Return (x, y) of the center of cell containing provided text 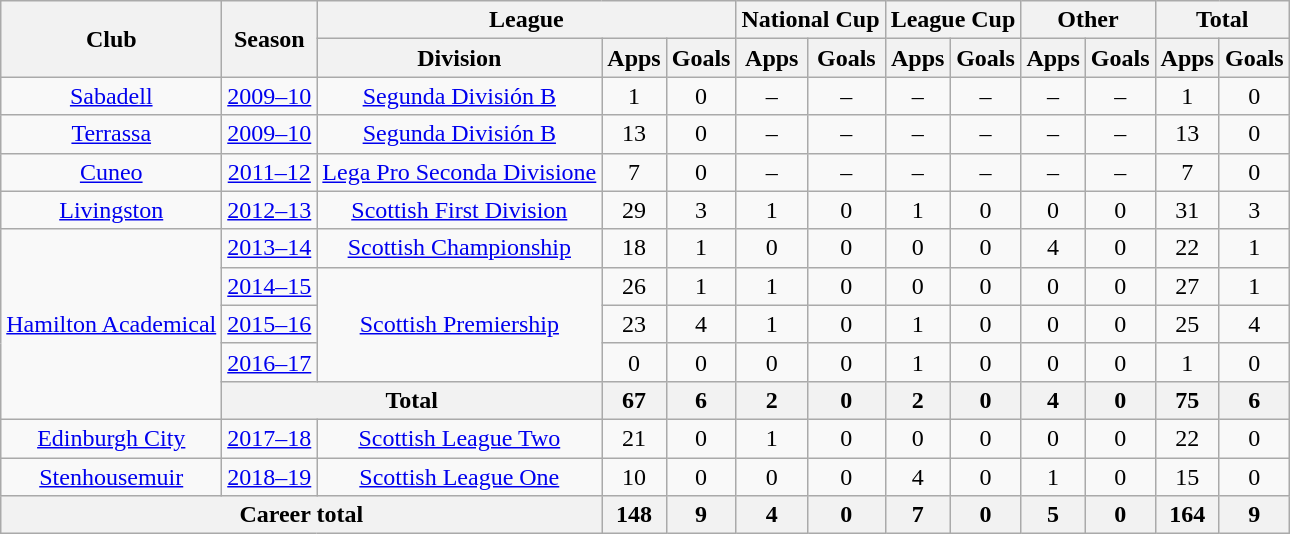
27 (1187, 286)
League Cup (953, 20)
Hamilton Academical (112, 324)
Career total (302, 515)
Other (1088, 20)
Scottish Premiership (460, 324)
10 (634, 477)
Cuneo (112, 172)
67 (634, 400)
5 (1053, 515)
29 (634, 210)
23 (634, 324)
Stenhousemuir (112, 477)
Scottish Championship (460, 248)
2014–15 (270, 286)
2015–16 (270, 324)
2016–17 (270, 362)
148 (634, 515)
Scottish First Division (460, 210)
15 (1187, 477)
25 (1187, 324)
31 (1187, 210)
Division (460, 58)
2011–12 (270, 172)
2013–14 (270, 248)
Scottish League One (460, 477)
Livingston (112, 210)
Season (270, 39)
75 (1187, 400)
Club (112, 39)
2012–13 (270, 210)
Edinburgh City (112, 438)
National Cup (810, 20)
164 (1187, 515)
Scottish League Two (460, 438)
18 (634, 248)
Lega Pro Seconda Divisione (460, 172)
2018–19 (270, 477)
Terrassa (112, 134)
League (526, 20)
Sabadell (112, 96)
21 (634, 438)
26 (634, 286)
2017–18 (270, 438)
